From the cell containing the given text, extract its center point as [X, Y] coordinate. 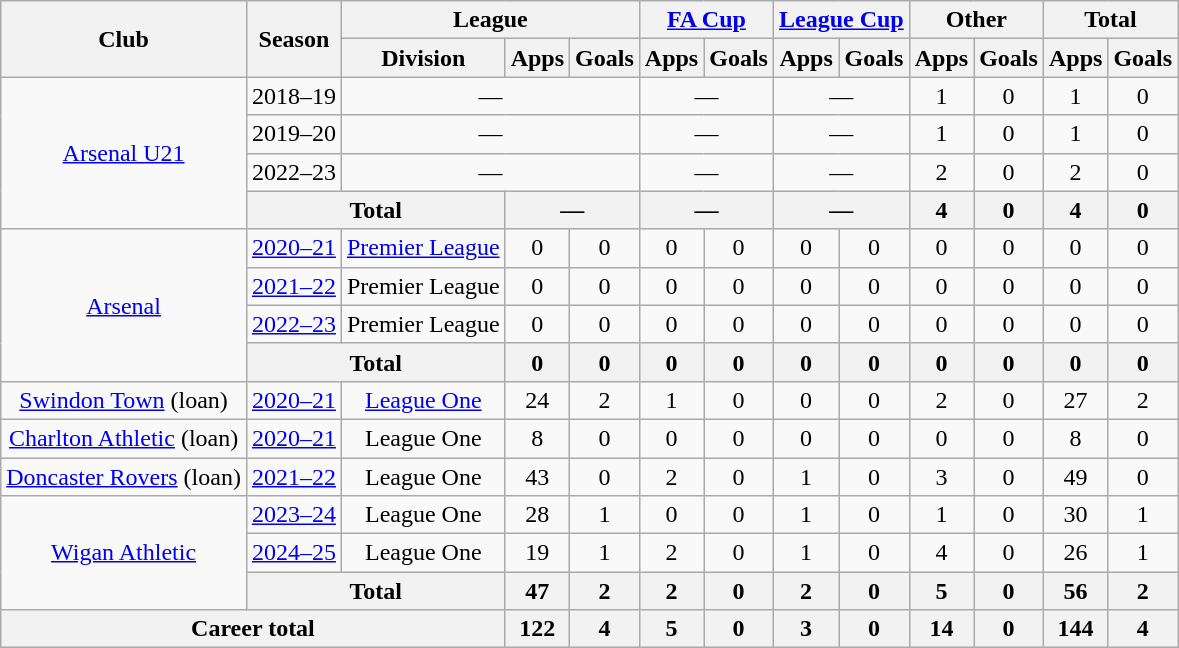
Charlton Athletic (loan) [124, 438]
Arsenal [124, 305]
28 [537, 515]
14 [941, 629]
2018–19 [294, 96]
League [490, 20]
43 [537, 477]
27 [1075, 400]
19 [537, 553]
Club [124, 39]
Other [976, 20]
30 [1075, 515]
Swindon Town (loan) [124, 400]
24 [537, 400]
Arsenal U21 [124, 153]
Wigan Athletic [124, 553]
2019–20 [294, 134]
26 [1075, 553]
League Cup [841, 20]
56 [1075, 591]
2023–24 [294, 515]
144 [1075, 629]
Season [294, 39]
Career total [253, 629]
122 [537, 629]
49 [1075, 477]
Doncaster Rovers (loan) [124, 477]
47 [537, 591]
Division [423, 58]
FA Cup [706, 20]
2024–25 [294, 553]
